From the cell containing the given text, extract its center point as [X, Y] coordinate. 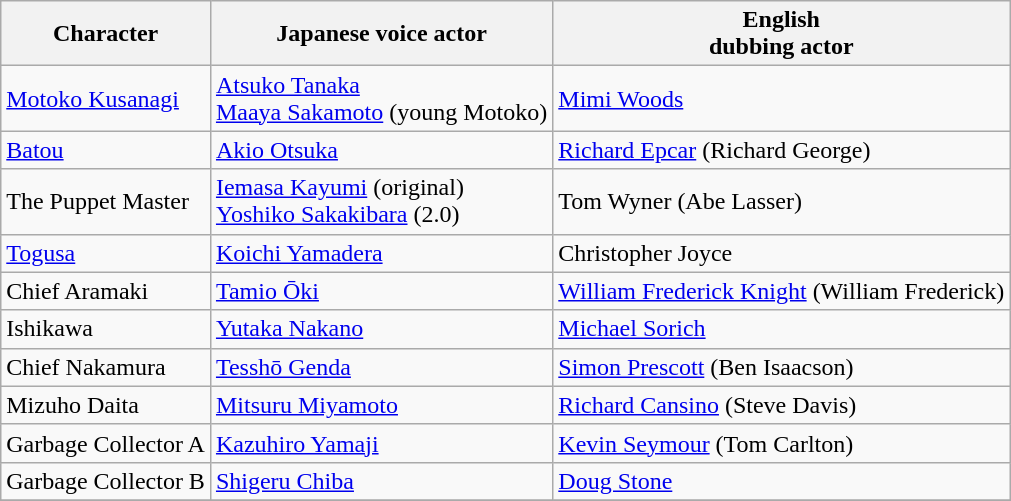
Doug Stone [782, 481]
Simon Prescott (Ben Isaacson) [782, 367]
Christopher Joyce [782, 253]
Character [106, 34]
Akio Otsuka [381, 150]
Mizuho Daita [106, 405]
Iemasa Kayumi (original) Yoshiko Sakakibara (2.0) [381, 202]
Chief Nakamura [106, 367]
Koichi Yamadera [381, 253]
Mitsuru Miyamoto [381, 405]
Chief Aramaki [106, 291]
The Puppet Master [106, 202]
Kazuhiro Yamaji [381, 443]
Garbage Collector A [106, 443]
Tamio Ōki [381, 291]
William Frederick Knight (William Frederick) [782, 291]
Batou [106, 150]
Japanese voice actor [381, 34]
Mimi Woods [782, 98]
Yutaka Nakano [381, 329]
Richard Epcar (Richard George) [782, 150]
Shigeru Chiba [381, 481]
Tesshō Genda [381, 367]
English dubbing actor [782, 34]
Richard Cansino (Steve Davis) [782, 405]
Tom Wyner (Abe Lasser) [782, 202]
Motoko Kusanagi [106, 98]
Michael Sorich [782, 329]
Atsuko Tanaka Maaya Sakamoto (young Motoko) [381, 98]
Togusa [106, 253]
Garbage Collector B [106, 481]
Ishikawa [106, 329]
Kevin Seymour (Tom Carlton) [782, 443]
